Find where the given text appears and provide that cell's center as (X, Y) coordinate. 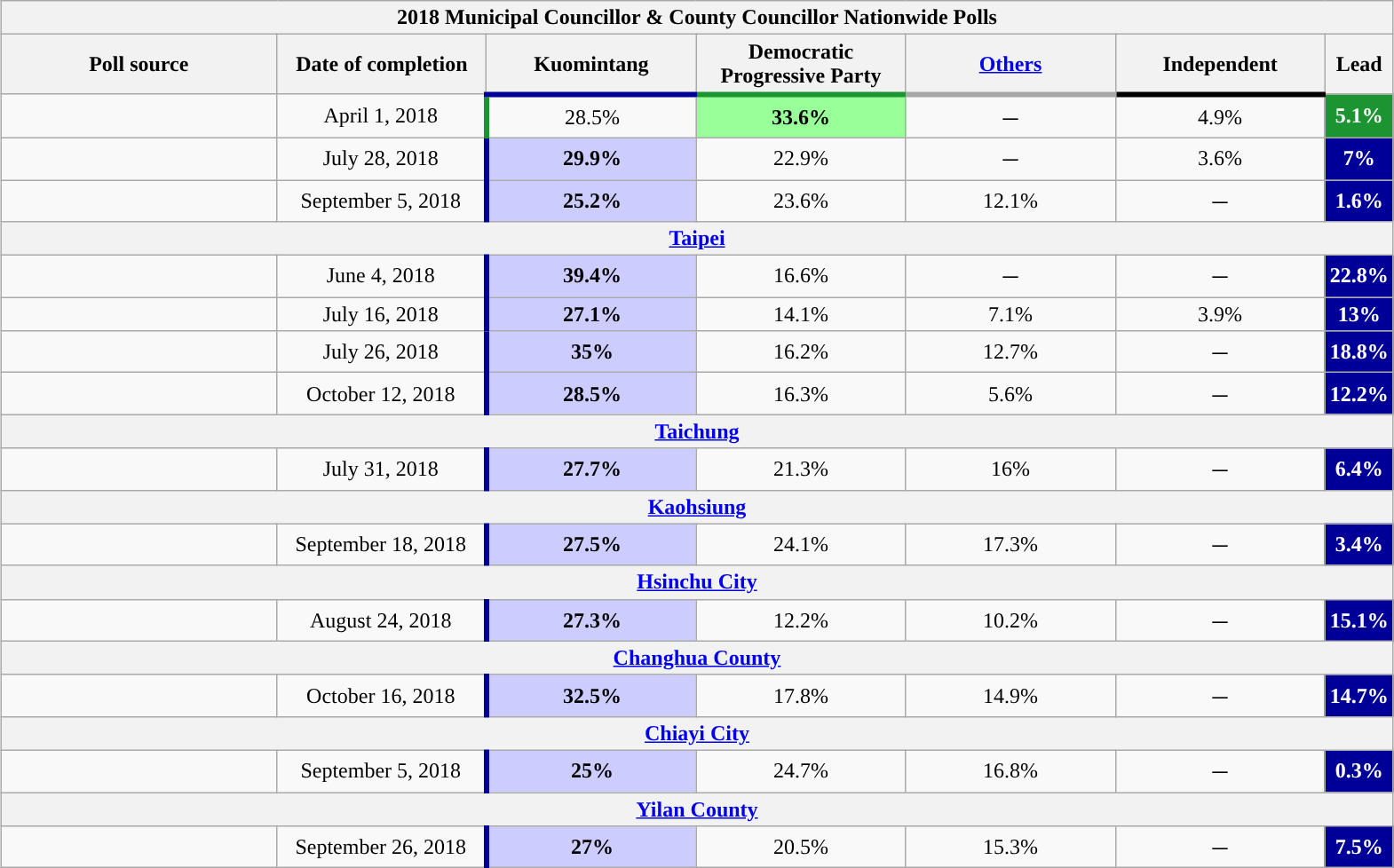
20.5% (801, 847)
7% (1358, 158)
18.8% (1358, 351)
5.6% (1010, 394)
14.9% (1010, 696)
July 26, 2018 (382, 351)
25% (591, 770)
15.1% (1358, 619)
Kuomintang (591, 64)
0.3% (1358, 770)
7.1% (1010, 314)
Democratic Progressive Party (801, 64)
3.9% (1220, 314)
14.1% (801, 314)
22.9% (801, 158)
Poll source (139, 64)
October 16, 2018 (382, 696)
12.1% (1010, 201)
27.5% (591, 545)
September 18, 2018 (382, 545)
7.5% (1358, 847)
April 1, 2018 (382, 115)
24.1% (801, 545)
Kaohsiung (697, 507)
32.5% (591, 696)
21.3% (801, 469)
Date of completion (382, 64)
27.1% (591, 314)
27.3% (591, 619)
Lead (1358, 64)
2018 Municipal Councillor & County Councillor Nationwide Polls (697, 18)
5.1% (1358, 115)
July 16, 2018 (382, 314)
25.2% (591, 201)
33.6% (801, 115)
22.8% (1358, 277)
10.2% (1010, 619)
27.7% (591, 469)
Taichung (697, 431)
June 4, 2018 (382, 277)
13% (1358, 314)
17.3% (1010, 545)
Yilan County (697, 809)
39.4% (591, 277)
July 28, 2018 (382, 158)
Others (1010, 64)
12.7% (1010, 351)
September 26, 2018 (382, 847)
17.8% (801, 696)
23.6% (801, 201)
15.3% (1010, 847)
6.4% (1358, 469)
3.4% (1358, 545)
4.9% (1220, 115)
Independent (1220, 64)
16% (1010, 469)
24.7% (801, 770)
27% (591, 847)
August 24, 2018 (382, 619)
July 31, 2018 (382, 469)
Taipei (697, 239)
29.9% (591, 158)
October 12, 2018 (382, 394)
14.7% (1358, 696)
16.3% (801, 394)
35% (591, 351)
Changhua County (697, 658)
3.6% (1220, 158)
16.8% (1010, 770)
Hsinchu City (697, 582)
16.2% (801, 351)
1.6% (1358, 201)
16.6% (801, 277)
Chiayi City (697, 733)
